Capture the cell that displays the provided text and extract its [X, Y] central coordinate. 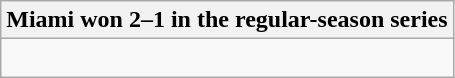
Miami won 2–1 in the regular-season series [227, 20]
